Scan for the cell matching the given text and deliver its [X, Y] coordinate at center. 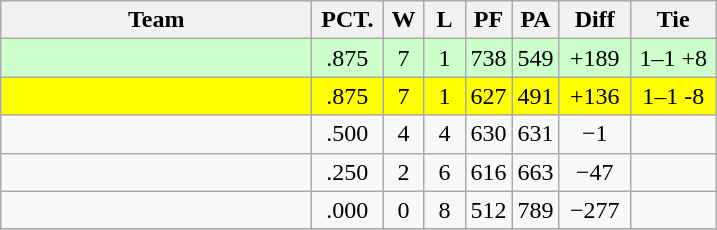
L [444, 20]
663 [536, 172]
Diff [594, 20]
PA [536, 20]
1–1 -8 [673, 96]
789 [536, 210]
−1 [594, 134]
−47 [594, 172]
−277 [594, 210]
Tie [673, 20]
1–1 +8 [673, 58]
PCT. [348, 20]
491 [536, 96]
627 [488, 96]
+136 [594, 96]
.250 [348, 172]
616 [488, 172]
PF [488, 20]
512 [488, 210]
549 [536, 58]
.500 [348, 134]
+189 [594, 58]
2 [404, 172]
0 [404, 210]
W [404, 20]
6 [444, 172]
630 [488, 134]
8 [444, 210]
Team [156, 20]
631 [536, 134]
.000 [348, 210]
738 [488, 58]
